Output the (x, y) coordinate of the center of the cell containing the given text.  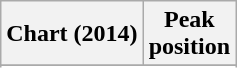
Chart (2014) (72, 34)
Peakposition (189, 34)
